Identify which cell holds the provided text, then report its [x, y] central coordinate. 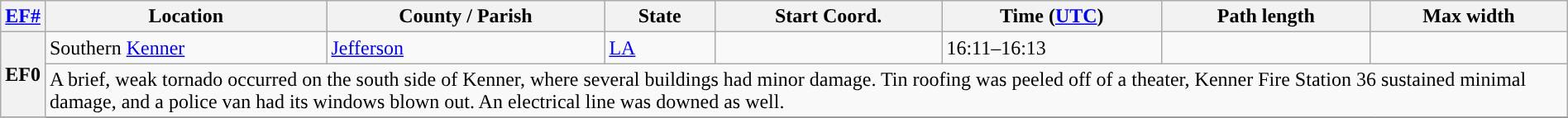
Location [185, 17]
State [660, 17]
County / Parish [466, 17]
EF# [23, 17]
Max width [1469, 17]
Path length [1266, 17]
EF0 [23, 74]
LA [660, 48]
Start Coord. [829, 17]
Time (UTC) [1052, 17]
Jefferson [466, 48]
Southern Kenner [185, 48]
16:11–16:13 [1052, 48]
